Return (X, Y) of the center of cell containing provided text 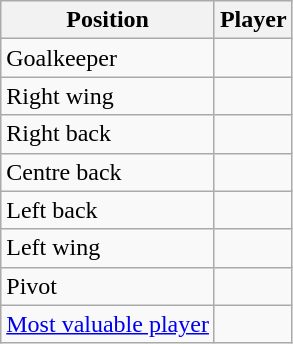
Goalkeeper (108, 58)
Most valuable player (108, 324)
Right back (108, 134)
Left wing (108, 248)
Pivot (108, 286)
Left back (108, 210)
Position (108, 20)
Centre back (108, 172)
Player (253, 20)
Right wing (108, 96)
